Find where the given text appears and provide that cell's center as (X, Y) coordinate. 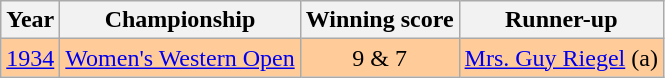
Winning score (380, 20)
Women's Western Open (180, 58)
1934 (30, 58)
Year (30, 20)
9 & 7 (380, 58)
Mrs. Guy Riegel (a) (561, 58)
Championship (180, 20)
Runner-up (561, 20)
